Pinpoint the cell where the given text exists, returning its [X, Y] midpoint coordinate. 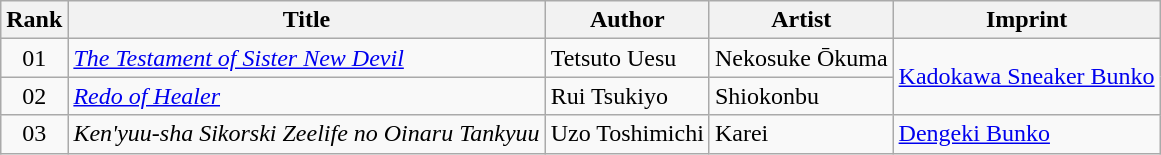
03 [34, 134]
Nekosuke Ōkuma [801, 58]
Shiokonbu [801, 96]
Tetsuto Uesu [627, 58]
01 [34, 58]
The Testament of Sister New Devil [306, 58]
Uzo Toshimichi [627, 134]
Title [306, 20]
Kadokawa Sneaker Bunko [1026, 77]
Rank [34, 20]
Author [627, 20]
Ken'yuu-sha Sikorski Zeelife no Oinaru Tankyuu [306, 134]
Redo of Healer [306, 96]
Rui Tsukiyo [627, 96]
02 [34, 96]
Karei [801, 134]
Artist [801, 20]
Dengeki Bunko [1026, 134]
Imprint [1026, 20]
